Output the (X, Y) coordinate of the center of the cell containing the given text.  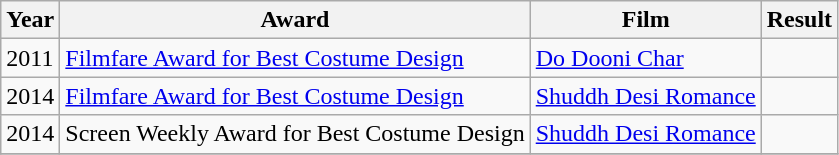
Screen Weekly Award for Best Costume Design (295, 134)
Do Dooni Char (646, 58)
Year (30, 20)
Film (646, 20)
2011 (30, 58)
Award (295, 20)
Result (799, 20)
